Provide the (X, Y) coordinate of the cell's center where the given text is located.  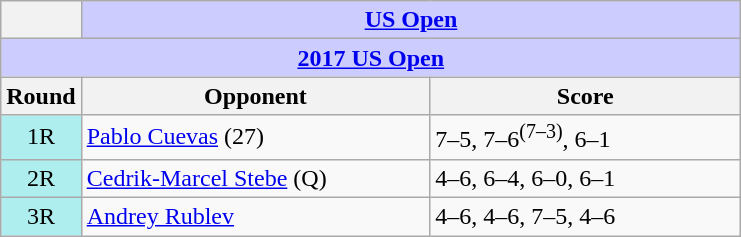
Round (41, 96)
3R (41, 217)
Opponent (256, 96)
Score (586, 96)
1R (41, 138)
Cedrik-Marcel Stebe (Q) (256, 178)
Andrey Rublev (256, 217)
2017 US Open (371, 58)
4–6, 6–4, 6–0, 6–1 (586, 178)
US Open (411, 20)
2R (41, 178)
7–5, 7–6(7–3), 6–1 (586, 138)
4–6, 4–6, 7–5, 4–6 (586, 217)
Pablo Cuevas (27) (256, 138)
